Output the [x, y] coordinate of the center of the cell containing the given text.  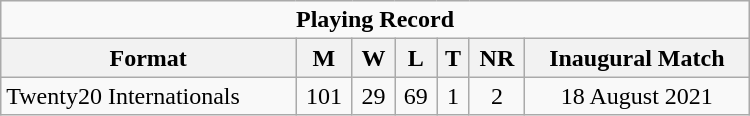
M [324, 58]
2 [496, 96]
29 [373, 96]
18 August 2021 [636, 96]
101 [324, 96]
T [454, 58]
W [373, 58]
1 [454, 96]
Twenty20 Internationals [148, 96]
Inaugural Match [636, 58]
L [416, 58]
Format [148, 58]
Playing Record [375, 20]
NR [496, 58]
69 [416, 96]
